From the cell containing the given text, extract its center point as (x, y) coordinate. 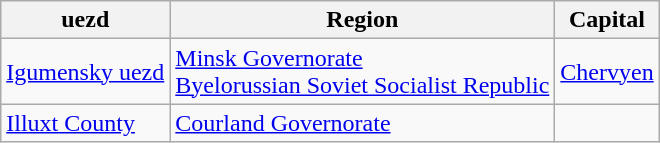
Chervyen (607, 72)
Illuxt County (86, 123)
Minsk GovernorateByelorussian Soviet Socialist Republic (362, 72)
Courland Governorate (362, 123)
Capital (607, 20)
Igumensky uezd (86, 72)
uezd (86, 20)
Region (362, 20)
